Detect which cell encompasses the target text, then output its [X, Y] center coordinate. 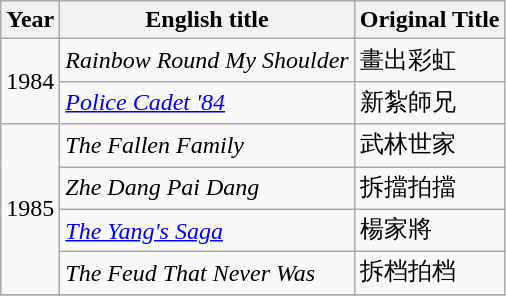
拆擋拍擋 [430, 188]
Original Title [430, 20]
English title [207, 20]
Year [30, 20]
Rainbow Round My Shoulder [207, 60]
The Fallen Family [207, 146]
武林世家 [430, 146]
拆档拍档 [430, 274]
Police Cadet '84 [207, 102]
The Yang's Saga [207, 230]
Zhe Dang Pai Dang [207, 188]
1984 [30, 82]
1985 [30, 209]
畫出彩虹 [430, 60]
The Feud That Never Was [207, 274]
楊家將 [430, 230]
新紮師兄 [430, 102]
